Capture the cell that displays the provided text and extract its (X, Y) central coordinate. 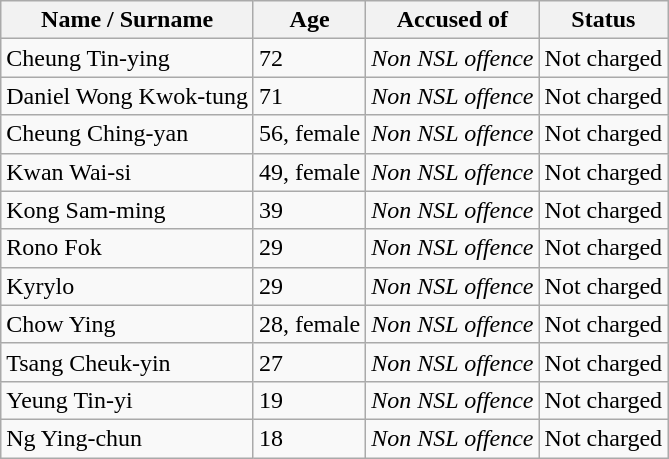
Ng Ying-chun (128, 438)
27 (309, 362)
Name / Surname (128, 20)
Kwan Wai-si (128, 172)
28, female (309, 324)
Tsang Cheuk-yin (128, 362)
Age (309, 20)
71 (309, 96)
19 (309, 400)
18 (309, 438)
Status (604, 20)
39 (309, 210)
Kong Sam-ming (128, 210)
Cheung Ching-yan (128, 134)
Chow Ying (128, 324)
Cheung Tin-ying (128, 58)
Accused of (452, 20)
56, female (309, 134)
Yeung Tin-yi (128, 400)
Daniel Wong Kwok-tung (128, 96)
49, female (309, 172)
Rono Fok (128, 248)
Kyrylo (128, 286)
72 (309, 58)
